Return the [X, Y] coordinate for the center point of the cell that contains the specified text.  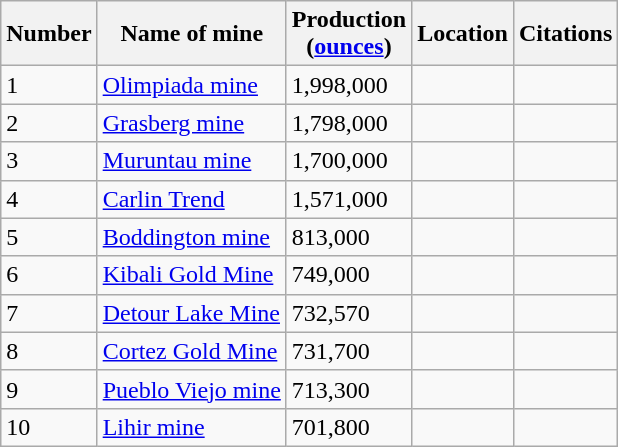
Kibali Gold Mine [192, 275]
9 [49, 389]
Detour Lake Mine [192, 313]
1 [49, 85]
732,570 [348, 313]
Pueblo Viejo mine [192, 389]
Olimpiada mine [192, 85]
813,000 [348, 237]
Grasberg mine [192, 123]
Citations [565, 34]
1,798,000 [348, 123]
10 [49, 427]
Boddington mine [192, 237]
4 [49, 199]
3 [49, 161]
Production(ounces) [348, 34]
Lihir mine [192, 427]
1,700,000 [348, 161]
Location [463, 34]
749,000 [348, 275]
Name of mine [192, 34]
7 [49, 313]
2 [49, 123]
Muruntau mine [192, 161]
1,571,000 [348, 199]
Carlin Trend [192, 199]
713,300 [348, 389]
701,800 [348, 427]
8 [49, 351]
5 [49, 237]
731,700 [348, 351]
1,998,000 [348, 85]
6 [49, 275]
Cortez Gold Mine [192, 351]
Number [49, 34]
